From the cell containing the given text, extract its center point as [X, Y] coordinate. 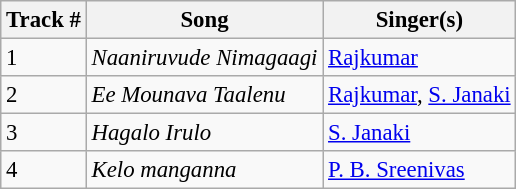
Ee Mounava Taalenu [204, 95]
Kelo manganna [204, 170]
P. B. Sreenivas [420, 170]
Rajkumar, S. Janaki [420, 95]
Hagalo Irulo [204, 133]
S. Janaki [420, 133]
Track # [44, 20]
3 [44, 133]
Rajkumar [420, 58]
1 [44, 58]
Naaniruvude Nimagaagi [204, 58]
2 [44, 95]
Song [204, 20]
Singer(s) [420, 20]
4 [44, 170]
